From the cell containing the given text, extract its center point as [x, y] coordinate. 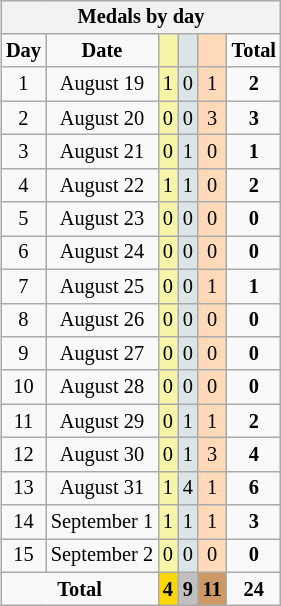
5 [24, 219]
14 [24, 522]
Day [24, 51]
12 [24, 455]
September 2 [102, 556]
August 26 [102, 320]
August 30 [102, 455]
August 27 [102, 354]
September 1 [102, 522]
15 [24, 556]
August 31 [102, 488]
10 [24, 387]
August 25 [102, 286]
August 29 [102, 421]
August 21 [102, 152]
August 24 [102, 253]
8 [24, 320]
7 [24, 286]
August 23 [102, 219]
13 [24, 488]
August 19 [102, 84]
August 20 [102, 118]
Medals by day [141, 17]
August 28 [102, 387]
August 22 [102, 185]
24 [254, 589]
Date [102, 51]
